Output the (X, Y) coordinate of the center of the cell containing the given text.  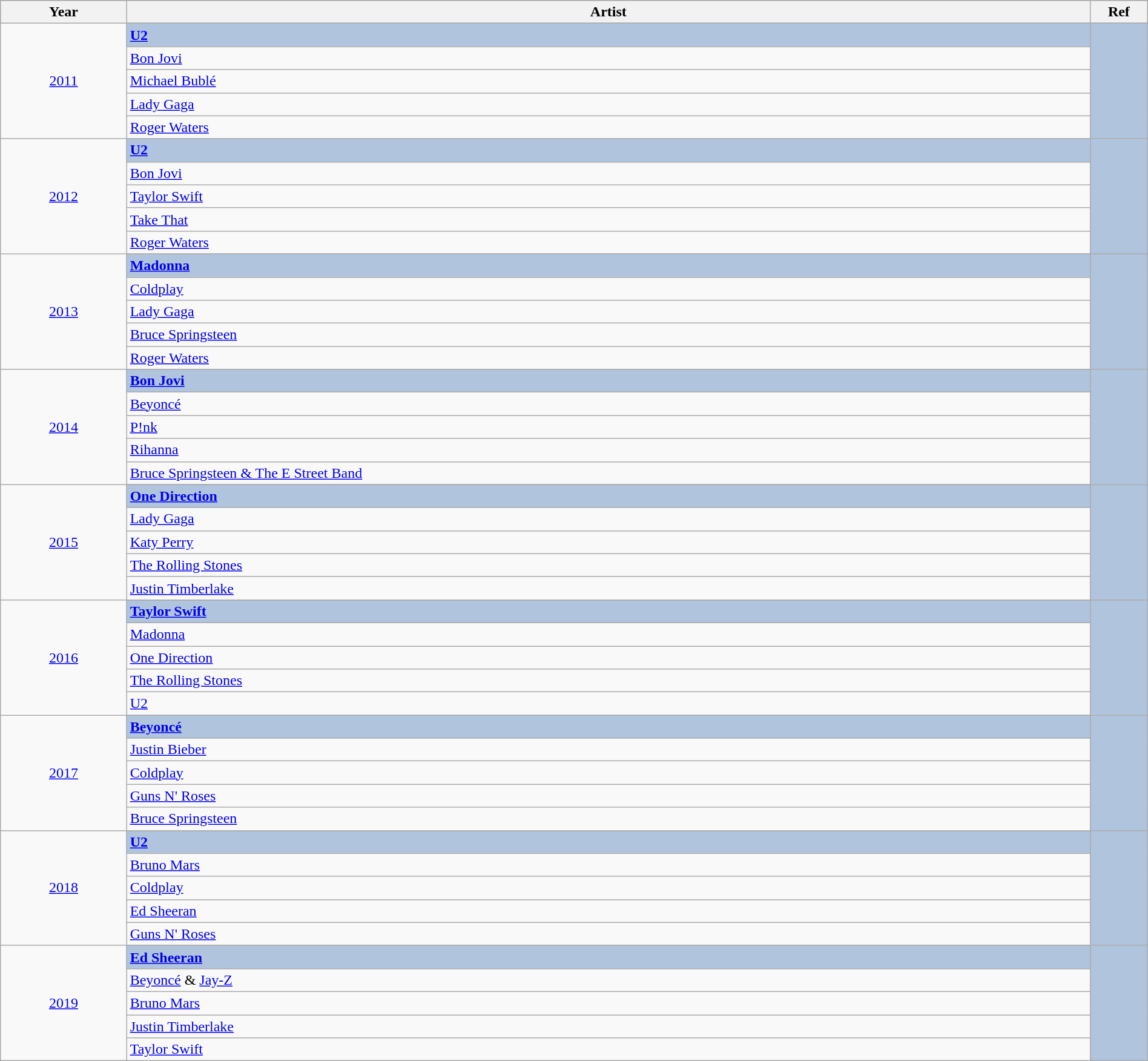
Katy Perry (608, 542)
Bruce Springsteen & The E Street Band (608, 473)
Artist (608, 12)
2014 (64, 427)
2018 (64, 888)
Ref (1119, 12)
Justin Bieber (608, 750)
Rihanna (608, 450)
P!nk (608, 427)
2011 (64, 81)
2013 (64, 311)
Michael Bublé (608, 81)
2016 (64, 657)
Year (64, 12)
Beyoncé & Jay-Z (608, 980)
Take That (608, 219)
2015 (64, 542)
2012 (64, 196)
2019 (64, 1003)
2017 (64, 773)
